Output the [x, y] coordinate of the center of the cell containing the given text.  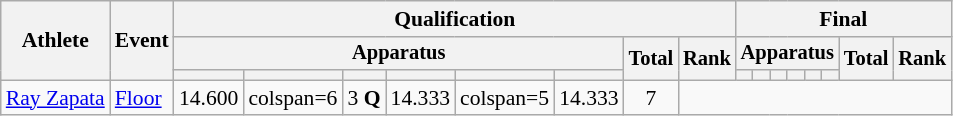
7 [652, 98]
3 Q [364, 98]
Qualification [455, 19]
14.600 [208, 98]
Ray Zapata [56, 98]
colspan=5 [504, 98]
Final [844, 19]
Event [142, 40]
Floor [142, 98]
Athlete [56, 40]
colspan=6 [292, 98]
